Locate the cell with the specified text and output its [X, Y] center coordinate. 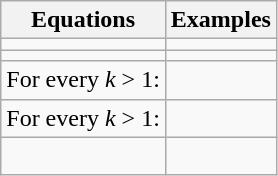
Equations [84, 20]
Examples [220, 20]
